Identify which cell holds the provided text, then report its [X, Y] central coordinate. 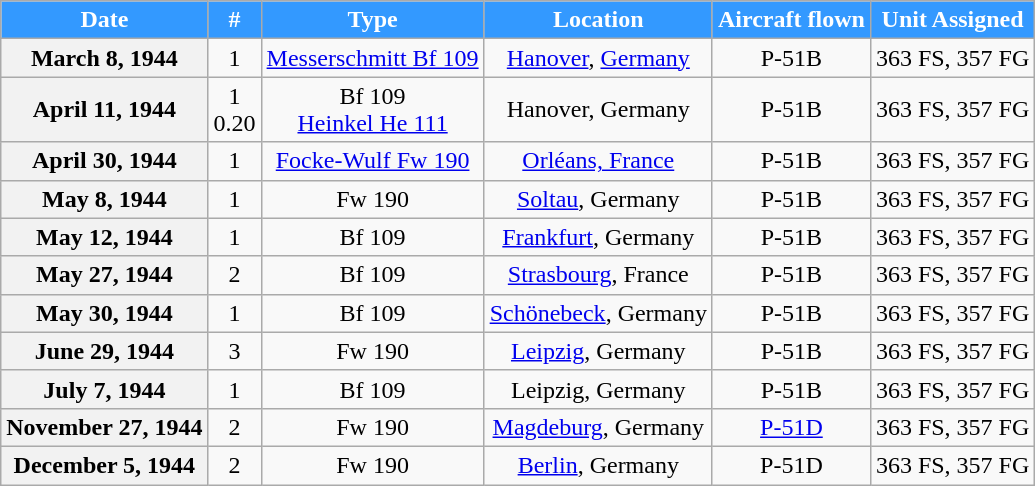
May 12, 1944 [104, 237]
Soltau, Germany [598, 199]
Frankfurt, Germany [598, 237]
December 5, 1944 [104, 465]
Strasbourg, France [598, 275]
April 11, 1944 [104, 110]
Unit Assigned [952, 20]
Magdeburg, Germany [598, 427]
Date [104, 20]
Bf 109Heinkel He 111 [372, 110]
# [234, 20]
June 29, 1944 [104, 351]
Type [372, 20]
3 [234, 351]
Focke-Wulf Fw 190 [372, 161]
May 8, 1944 [104, 199]
Aircraft flown [791, 20]
Orléans, France [598, 161]
March 8, 1944 [104, 58]
November 27, 1944 [104, 427]
April 30, 1944 [104, 161]
Location [598, 20]
May 30, 1944 [104, 313]
Messerschmitt Bf 109 [372, 58]
Berlin, Germany [598, 465]
Schönebeck, Germany [598, 313]
May 27, 1944 [104, 275]
10.20 [234, 110]
July 7, 1944 [104, 389]
